Detect which cell encompasses the target text, then output its (x, y) center coordinate. 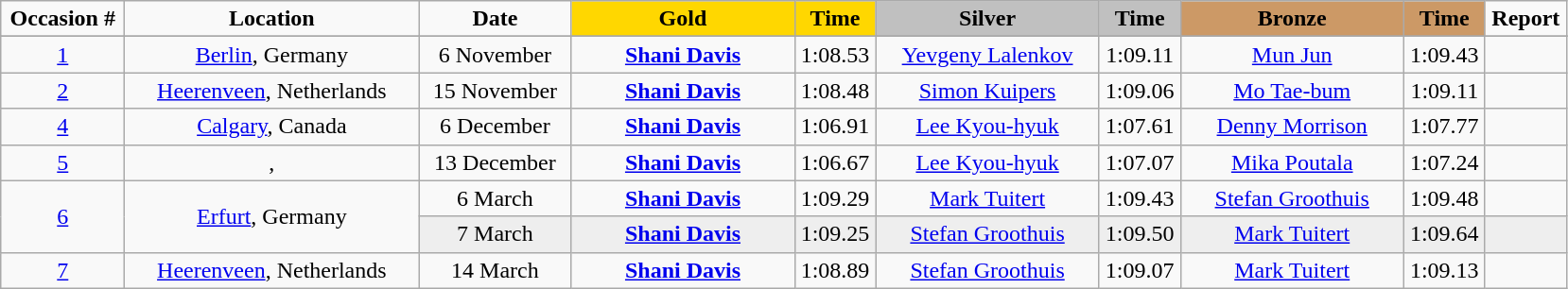
Report (1525, 19)
Simon Kuipers (987, 91)
7 (62, 270)
15 November (496, 91)
Gold (683, 19)
13 December (496, 162)
Denny Morrison (1292, 127)
1:09.29 (835, 198)
1:09.25 (835, 234)
1:06.91 (835, 127)
Calgary, Canada (272, 127)
Mika Poutala (1292, 162)
7 March (496, 234)
6 December (496, 127)
5 (62, 162)
1:08.89 (835, 270)
1 (62, 55)
Berlin, Germany (272, 55)
Silver (987, 19)
Yevgeny Lalenkov (987, 55)
Mun Jun (1292, 55)
1:06.67 (835, 162)
2 (62, 91)
1:09.64 (1444, 234)
4 (62, 127)
Bronze (1292, 19)
1:07.24 (1444, 162)
6 March (496, 198)
14 March (496, 270)
1:07.77 (1444, 127)
6 November (496, 55)
Erfurt, Germany (272, 216)
1:07.61 (1140, 127)
1:09.13 (1444, 270)
1:09.06 (1140, 91)
Location (272, 19)
1:09.50 (1140, 234)
1:09.07 (1140, 270)
Mo Tae-bum (1292, 91)
1:07.07 (1140, 162)
1:08.53 (835, 55)
Occasion # (62, 19)
1:08.48 (835, 91)
6 (62, 216)
Date (496, 19)
, (272, 162)
1:09.48 (1444, 198)
